For the text-containing cell, return its midpoint in (X, Y) coordinate format. 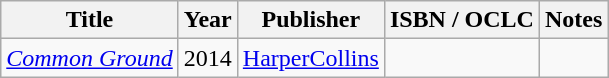
HarperCollins (310, 58)
2014 (208, 58)
Year (208, 20)
Title (90, 20)
Publisher (310, 20)
Notes (573, 20)
ISBN / OCLC (462, 20)
Common Ground (90, 58)
